Find where the given text appears and provide that cell's center as (X, Y) coordinate. 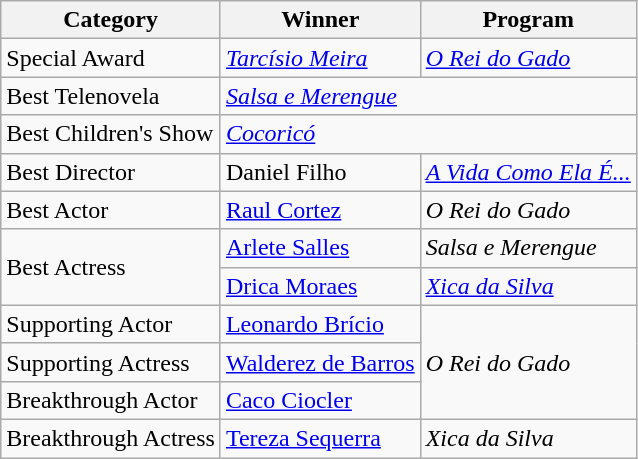
Tarcísio Meira (320, 58)
Daniel Filho (320, 172)
Best Telenovela (111, 96)
Program (528, 20)
Drica Moraes (320, 286)
Category (111, 20)
Best Actress (111, 267)
Walderez de Barros (320, 362)
Supporting Actress (111, 362)
Special Award (111, 58)
Breakthrough Actress (111, 438)
Cocoricó (428, 134)
A Vida Como Ela É... (528, 172)
Best Actor (111, 210)
Caco Ciocler (320, 400)
Best Children's Show (111, 134)
Leonardo Brício (320, 324)
Raul Cortez (320, 210)
Best Director (111, 172)
Arlete Salles (320, 248)
Breakthrough Actor (111, 400)
Supporting Actor (111, 324)
Tereza Sequerra (320, 438)
Winner (320, 20)
